Scan for the cell matching the given text and deliver its (x, y) coordinate at center. 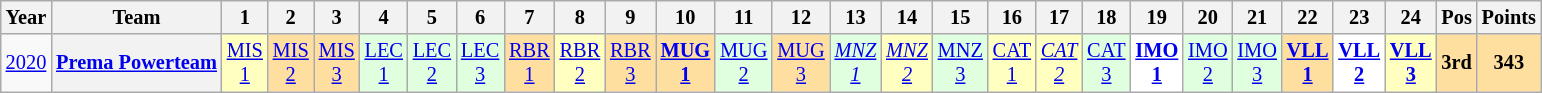
3rd (1457, 63)
MUG3 (800, 63)
CAT2 (1059, 63)
20 (1208, 17)
Prema Powerteam (136, 63)
Year (26, 17)
2020 (26, 63)
IMO2 (1208, 63)
MNZ1 (856, 63)
1 (245, 17)
7 (529, 17)
MIS3 (337, 63)
MNZ3 (960, 63)
MIS1 (245, 63)
LEC1 (384, 63)
343 (1509, 63)
10 (686, 17)
VLL2 (1359, 63)
12 (800, 17)
9 (630, 17)
Points (1509, 17)
5 (432, 17)
MNZ2 (907, 63)
Pos (1457, 17)
22 (1308, 17)
18 (1106, 17)
14 (907, 17)
CAT3 (1106, 63)
Team (136, 17)
15 (960, 17)
VLL3 (1411, 63)
2 (291, 17)
MUG1 (686, 63)
CAT1 (1012, 63)
RBR3 (630, 63)
MUG2 (744, 63)
17 (1059, 17)
16 (1012, 17)
LEC3 (480, 63)
24 (1411, 17)
4 (384, 17)
3 (337, 17)
VLL1 (1308, 63)
RBR1 (529, 63)
8 (580, 17)
IMO3 (1256, 63)
19 (1156, 17)
6 (480, 17)
IMO1 (1156, 63)
23 (1359, 17)
MIS2 (291, 63)
RBR2 (580, 63)
11 (744, 17)
21 (1256, 17)
LEC2 (432, 63)
13 (856, 17)
